Locate the cell with the specified text and output its (x, y) center coordinate. 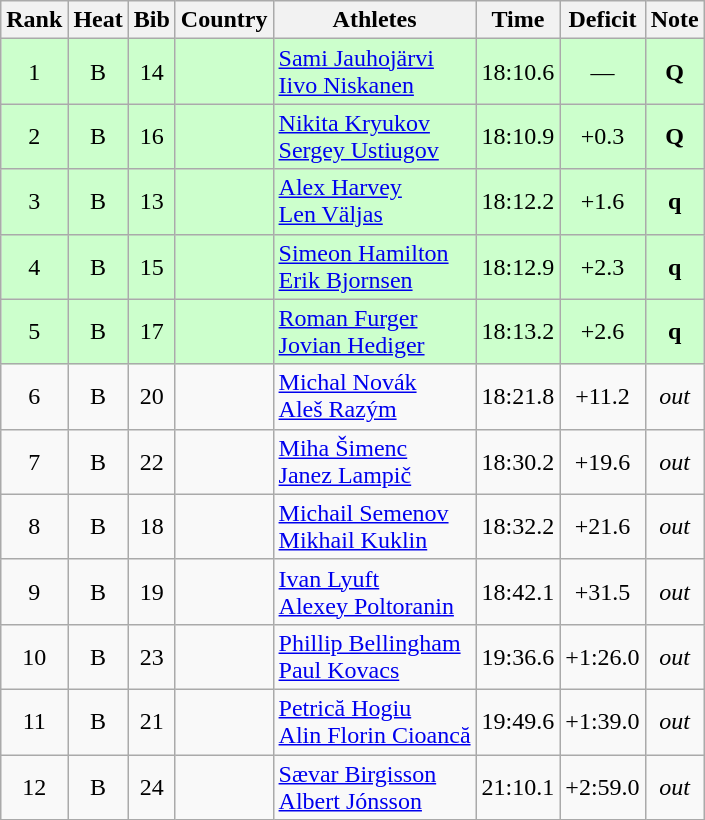
Bib (152, 20)
Michal NovákAleš Razým (374, 396)
13 (152, 202)
1 (34, 72)
11 (34, 722)
8 (34, 526)
18:32.2 (518, 526)
7 (34, 462)
Michail SemenovMikhail Kuklin (374, 526)
18:21.8 (518, 396)
22 (152, 462)
19:36.6 (518, 656)
Country (224, 20)
18:30.2 (518, 462)
Rank (34, 20)
Petrică HogiuAlin Florin Cioancă (374, 722)
19 (152, 592)
Sami JauhojärviIivo Niskanen (374, 72)
+2.3 (602, 266)
21 (152, 722)
+0.3 (602, 136)
18 (152, 526)
Ivan LyuftAlexey Poltoranin (374, 592)
19:49.6 (518, 722)
+2:59.0 (602, 786)
+1.6 (602, 202)
+19.6 (602, 462)
+31.5 (602, 592)
23 (152, 656)
14 (152, 72)
18:12.9 (518, 266)
Time (518, 20)
24 (152, 786)
Nikita KryukovSergey Ustiugov (374, 136)
18:42.1 (518, 592)
Alex HarveyLen Väljas (374, 202)
Simeon HamiltonErik Bjornsen (374, 266)
Roman FurgerJovian Hediger (374, 332)
18:10.9 (518, 136)
+1:39.0 (602, 722)
Athletes (374, 20)
12 (34, 786)
5 (34, 332)
18:12.2 (518, 202)
20 (152, 396)
18:13.2 (518, 332)
+11.2 (602, 396)
+2.6 (602, 332)
Note (674, 20)
+21.6 (602, 526)
18:10.6 (518, 72)
— (602, 72)
+1:26.0 (602, 656)
Deficit (602, 20)
4 (34, 266)
2 (34, 136)
3 (34, 202)
21:10.1 (518, 786)
6 (34, 396)
Phillip BellinghamPaul Kovacs (374, 656)
17 (152, 332)
9 (34, 592)
Heat (98, 20)
Miha ŠimencJanez Lampič (374, 462)
10 (34, 656)
Sævar BirgissonAlbert Jónsson (374, 786)
16 (152, 136)
15 (152, 266)
